Find where the given text appears and provide that cell's center as [X, Y] coordinate. 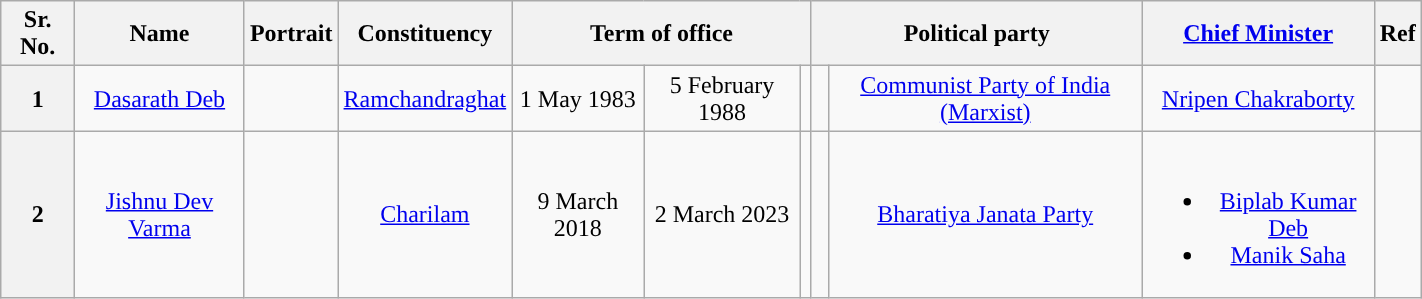
Nripen Chakraborty [1258, 98]
1 May 1983 [578, 98]
Ramchandraghat [425, 98]
Communist Party of India (Marxist) [985, 98]
Term of office [662, 34]
1 [38, 98]
Dasarath Deb [160, 98]
Constituency [425, 34]
Political party [976, 34]
Jishnu Dev Varma [160, 214]
Portrait [291, 34]
2 [38, 214]
Ref [1398, 34]
Name [160, 34]
Charilam [425, 214]
5 February 1988 [722, 98]
2 March 2023 [722, 214]
Chief Minister [1258, 34]
Bharatiya Janata Party [985, 214]
9 March 2018 [578, 214]
Sr. No. [38, 34]
Biplab Kumar DebManik Saha [1258, 214]
